Pinpoint the cell where the given text exists, returning its (x, y) midpoint coordinate. 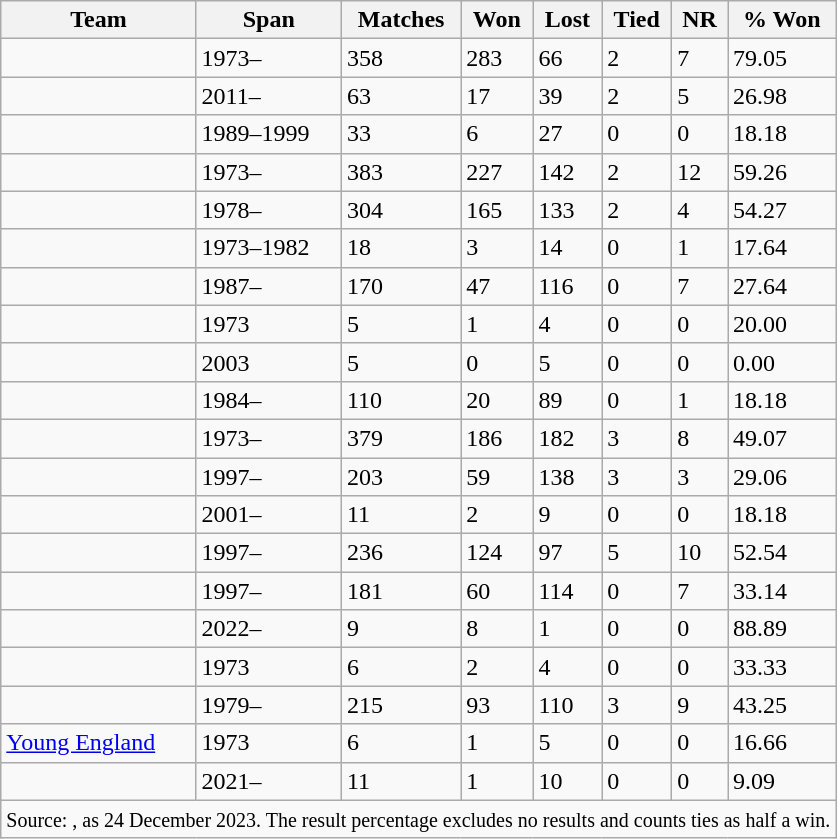
79.05 (782, 58)
2003 (268, 362)
138 (568, 477)
215 (400, 705)
66 (568, 58)
283 (497, 58)
49.07 (782, 438)
88.89 (782, 629)
12 (700, 172)
Lost (568, 20)
NR (700, 20)
27.64 (782, 286)
116 (568, 286)
Span (268, 20)
20 (497, 400)
Tied (637, 20)
304 (400, 210)
39 (568, 96)
2022– (268, 629)
63 (400, 96)
133 (568, 210)
Source: , as 24 December 2023. The result percentage excludes no results and counts ties as half a win. (418, 819)
1984– (268, 400)
1978– (268, 210)
Matches (400, 20)
18 (400, 248)
1989–1999 (268, 134)
52.54 (782, 553)
165 (497, 210)
89 (568, 400)
236 (400, 553)
% Won (782, 20)
114 (568, 591)
59.26 (782, 172)
33.14 (782, 591)
14 (568, 248)
97 (568, 553)
47 (497, 286)
20.00 (782, 324)
186 (497, 438)
Won (497, 20)
33 (400, 134)
170 (400, 286)
60 (497, 591)
2021– (268, 781)
93 (497, 705)
2011– (268, 96)
33.33 (782, 667)
29.06 (782, 477)
379 (400, 438)
182 (568, 438)
124 (497, 553)
43.25 (782, 705)
142 (568, 172)
227 (497, 172)
2001– (268, 515)
1987– (268, 286)
Team (98, 20)
54.27 (782, 210)
27 (568, 134)
358 (400, 58)
181 (400, 591)
17.64 (782, 248)
26.98 (782, 96)
203 (400, 477)
59 (497, 477)
Young England (98, 743)
16.66 (782, 743)
1979– (268, 705)
17 (497, 96)
383 (400, 172)
9.09 (782, 781)
1973–1982 (268, 248)
0.00 (782, 362)
